Determine the (X, Y) coordinate at the center of the cell enclosing the given text.  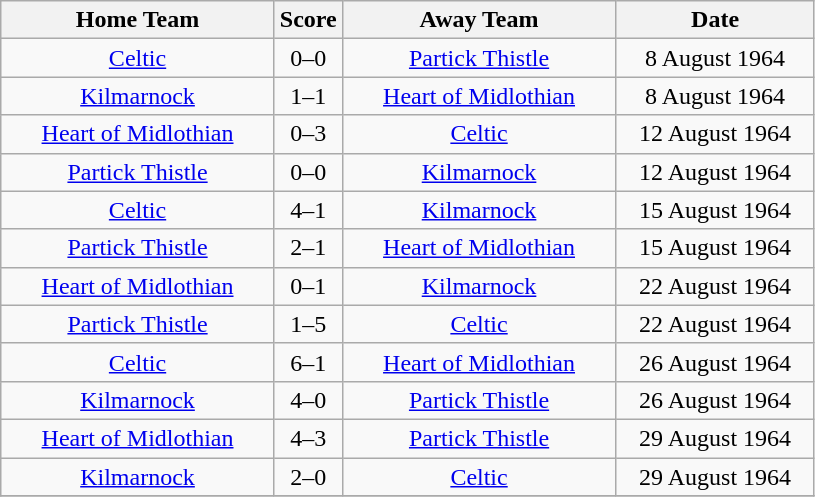
6–1 (308, 362)
4–0 (308, 400)
Score (308, 20)
1–1 (308, 96)
4–3 (308, 438)
2–1 (308, 248)
Home Team (138, 20)
1–5 (308, 324)
4–1 (308, 210)
Away Team (479, 20)
0–1 (308, 286)
2–0 (308, 477)
Date (716, 20)
0–3 (308, 134)
